For the text-containing cell, return its midpoint in (x, y) coordinate format. 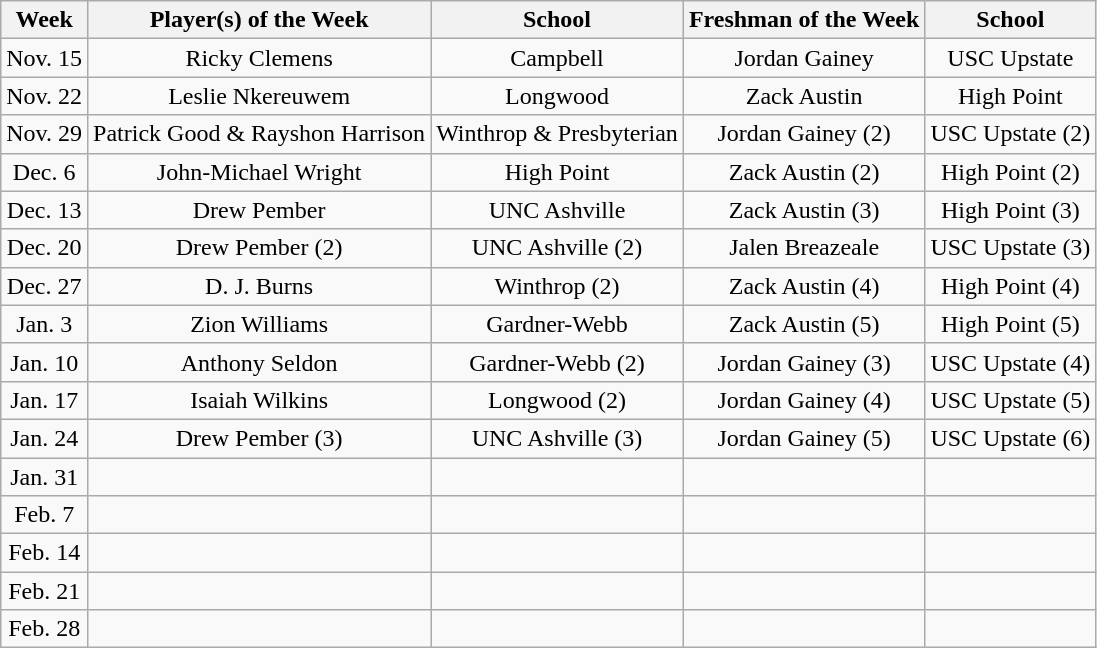
USC Upstate (6) (1010, 438)
Gardner-Webb (2) (558, 362)
Dec. 20 (44, 248)
USC Upstate (4) (1010, 362)
Winthrop & Presbyterian (558, 134)
Zack Austin (2) (804, 172)
Nov. 22 (44, 96)
Drew Pember (2) (260, 248)
Week (44, 20)
Feb. 21 (44, 591)
UNC Ashville (558, 210)
Winthrop (2) (558, 286)
Anthony Seldon (260, 362)
John-Michael Wright (260, 172)
Zack Austin (804, 96)
Jordan Gainey (3) (804, 362)
Nov. 15 (44, 58)
Jan. 3 (44, 324)
Jan. 24 (44, 438)
USC Upstate (1010, 58)
Jan. 31 (44, 477)
Zack Austin (5) (804, 324)
Zack Austin (4) (804, 286)
Jordan Gainey (2) (804, 134)
Gardner-Webb (558, 324)
Drew Pember (3) (260, 438)
USC Upstate (5) (1010, 400)
High Point (2) (1010, 172)
Feb. 28 (44, 629)
Feb. 14 (44, 553)
Longwood (2) (558, 400)
Jan. 10 (44, 362)
Dec. 6 (44, 172)
Ricky Clemens (260, 58)
UNC Ashville (2) (558, 248)
D. J. Burns (260, 286)
Jan. 17 (44, 400)
High Point (4) (1010, 286)
Feb. 7 (44, 515)
Drew Pember (260, 210)
UNC Ashville (3) (558, 438)
Longwood (558, 96)
Dec. 13 (44, 210)
Jordan Gainey (804, 58)
Patrick Good & Rayshon Harrison (260, 134)
USC Upstate (3) (1010, 248)
Jalen Breazeale (804, 248)
High Point (5) (1010, 324)
High Point (3) (1010, 210)
Leslie Nkereuwem (260, 96)
Jordan Gainey (5) (804, 438)
Nov. 29 (44, 134)
Player(s) of the Week (260, 20)
Zack Austin (3) (804, 210)
Dec. 27 (44, 286)
Jordan Gainey (4) (804, 400)
Campbell (558, 58)
Isaiah Wilkins (260, 400)
Zion Williams (260, 324)
Freshman of the Week (804, 20)
USC Upstate (2) (1010, 134)
